Return (x, y) of the center of cell containing provided text 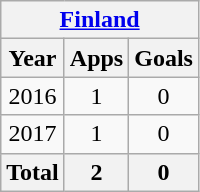
Total (33, 172)
Finland (100, 20)
2017 (33, 134)
2016 (33, 96)
Goals (164, 58)
Apps (96, 58)
Year (33, 58)
2 (96, 172)
